Pinpoint the cell where the given text exists, returning its [X, Y] midpoint coordinate. 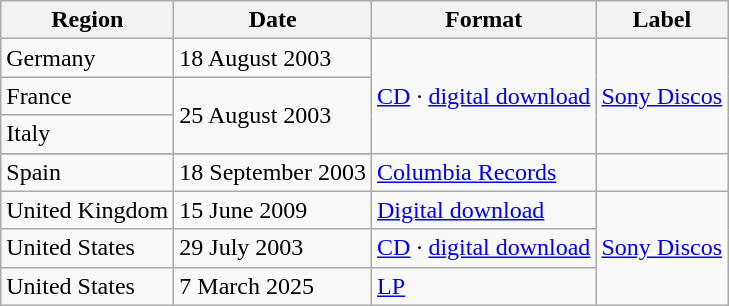
18 September 2003 [273, 172]
United Kingdom [88, 210]
Date [273, 20]
29 July 2003 [273, 248]
Region [88, 20]
7 March 2025 [273, 286]
Format [484, 20]
18 August 2003 [273, 58]
25 August 2003 [273, 115]
Columbia Records [484, 172]
Digital download [484, 210]
LP [484, 286]
Label [662, 20]
Spain [88, 172]
France [88, 96]
Germany [88, 58]
15 June 2009 [273, 210]
Italy [88, 134]
